Detect which cell encompasses the target text, then output its [X, Y] center coordinate. 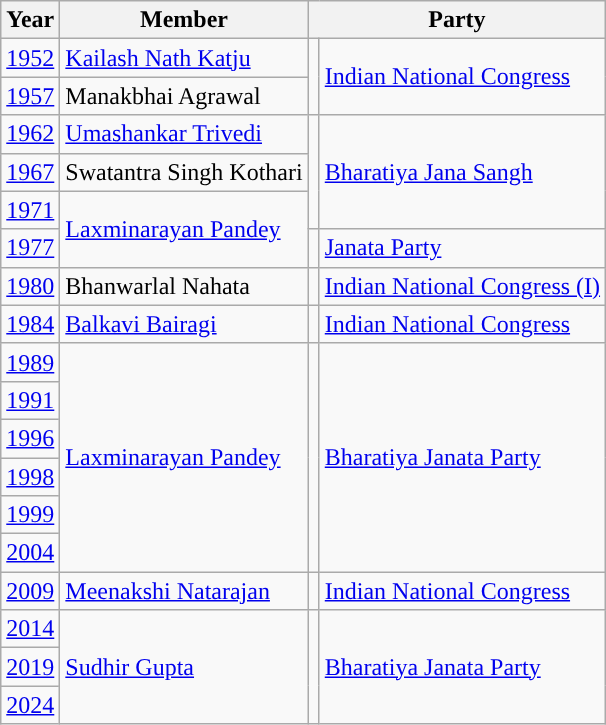
1991 [30, 400]
Indian National Congress (I) [462, 286]
1980 [30, 286]
Janata Party [462, 248]
1998 [30, 477]
2009 [30, 591]
1977 [30, 248]
1962 [30, 134]
Sudhir Gupta [184, 667]
1952 [30, 58]
Kailash Nath Katju [184, 58]
1984 [30, 324]
2024 [30, 705]
Bharatiya Jana Sangh [462, 172]
1971 [30, 210]
1999 [30, 515]
Meenakshi Natarajan [184, 591]
Swatantra Singh Kothari [184, 172]
Bhanwarlal Nahata [184, 286]
Year [30, 20]
Umashankar Trivedi [184, 134]
Balkavi Bairagi [184, 324]
2014 [30, 629]
1957 [30, 96]
1989 [30, 362]
Party [456, 20]
Manakbhai Agrawal [184, 96]
Member [184, 20]
1996 [30, 438]
1967 [30, 172]
2004 [30, 553]
2019 [30, 667]
